Pinpoint the cell where the given text exists, returning its [x, y] midpoint coordinate. 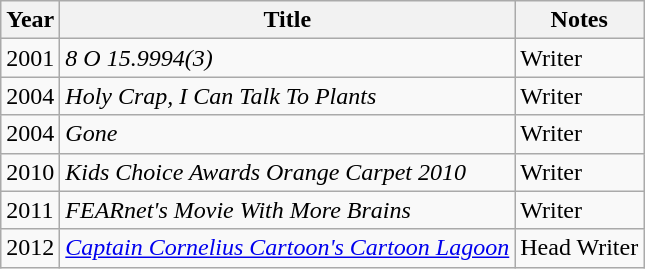
Year [30, 20]
2011 [30, 210]
FEARnet's Movie With More Brains [288, 210]
Title [288, 20]
Captain Cornelius Cartoon's Cartoon Lagoon [288, 248]
Notes [580, 20]
8 O 15.9994(3) [288, 58]
Head Writer [580, 248]
Kids Choice Awards Orange Carpet 2010 [288, 172]
Gone [288, 134]
Holy Crap, I Can Talk To Plants [288, 96]
2010 [30, 172]
2012 [30, 248]
2001 [30, 58]
